Determine the (x, y) coordinate at the center of the cell enclosing the given text.  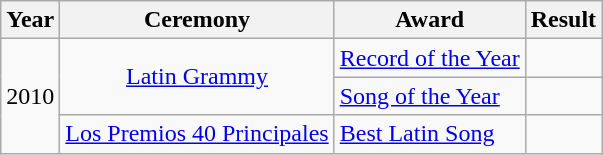
Best Latin Song (430, 134)
Latin Grammy (197, 77)
Ceremony (197, 20)
Record of the Year (430, 58)
Result (563, 20)
Award (430, 20)
2010 (30, 96)
Year (30, 20)
Song of the Year (430, 96)
Los Premios 40 Principales (197, 134)
